Locate the cell with the specified text and output its (x, y) center coordinate. 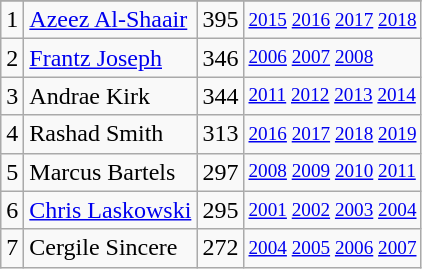
Frantz Joseph (110, 58)
2016 2017 2018 2019 (332, 134)
2 (12, 58)
Rashad Smith (110, 134)
7 (12, 248)
Cergile Sincere (110, 248)
295 (220, 210)
2004 2005 2006 2007 (332, 248)
Marcus Bartels (110, 172)
6 (12, 210)
3 (12, 96)
Chris Laskowski (110, 210)
5 (12, 172)
Andrae Kirk (110, 96)
Azeez Al-Shaair (110, 20)
4 (12, 134)
2006 2007 2008 (332, 58)
297 (220, 172)
1 (12, 20)
2011 2012 2013 2014 (332, 96)
2001 2002 2003 2004 (332, 210)
395 (220, 20)
2008 2009 2010 2011 (332, 172)
313 (220, 134)
272 (220, 248)
2015 2016 2017 2018 (332, 20)
346 (220, 58)
344 (220, 96)
